Locate the cell with the specified text and output its [x, y] center coordinate. 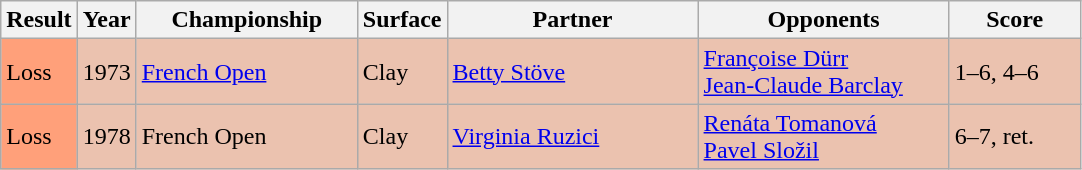
Partner [572, 20]
Opponents [824, 20]
Result [39, 20]
Score [1014, 20]
1978 [106, 136]
Betty Stöve [572, 72]
Year [106, 20]
Renáta Tomanová Pavel Složil [824, 136]
6–7, ret. [1014, 136]
Françoise Dürr Jean-Claude Barclay [824, 72]
Championship [246, 20]
Virginia Ruzici [572, 136]
Surface [402, 20]
1–6, 4–6 [1014, 72]
1973 [106, 72]
